Detect which cell encompasses the target text, then output its (X, Y) center coordinate. 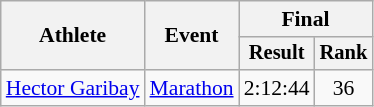
Final (306, 19)
Rank (344, 54)
Hector Garibay (73, 88)
Result (277, 54)
36 (344, 88)
Event (192, 36)
2:12:44 (277, 88)
Marathon (192, 88)
Athlete (73, 36)
